Return (x, y) of the center of cell containing provided text 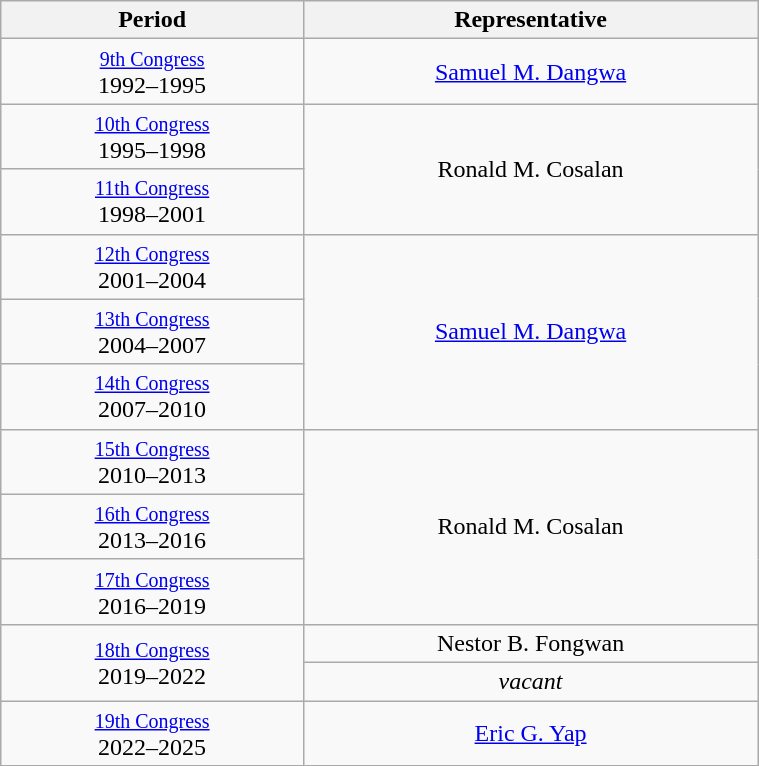
18th Congress2019–2022 (152, 662)
14th Congress2007–2010 (152, 396)
Nestor B. Fongwan (530, 643)
vacant (530, 681)
Representative (530, 20)
17th Congress2016–2019 (152, 592)
15th Congress2010–2013 (152, 462)
11th Congress1998–2001 (152, 202)
Eric G. Yap (530, 732)
12th Congress2001–2004 (152, 266)
9th Congress1992–1995 (152, 72)
Period (152, 20)
19th Congress2022–2025 (152, 732)
16th Congress2013–2016 (152, 526)
13th Congress2004–2007 (152, 332)
10th Congress1995–1998 (152, 136)
